Identify which cell holds the provided text, then report its [X, Y] central coordinate. 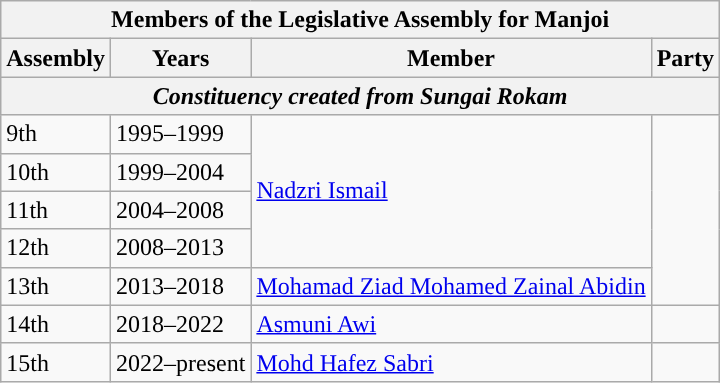
15th [56, 362]
2004–2008 [180, 210]
Nadzri Ismail [451, 191]
Mohd Hafez Sabri [451, 362]
12th [56, 248]
Party [685, 58]
Assembly [56, 58]
Years [180, 58]
2008–2013 [180, 248]
10th [56, 172]
9th [56, 134]
Constituency created from Sungai Rokam [360, 96]
13th [56, 286]
2022–present [180, 362]
11th [56, 210]
Asmuni Awi [451, 324]
1999–2004 [180, 172]
14th [56, 324]
2013–2018 [180, 286]
Members of the Legislative Assembly for Manjoi [360, 20]
Member [451, 58]
Mohamad Ziad Mohamed Zainal Abidin [451, 286]
2018–2022 [180, 324]
1995–1999 [180, 134]
